Determine the [X, Y] coordinate at the center of the cell enclosing the given text.  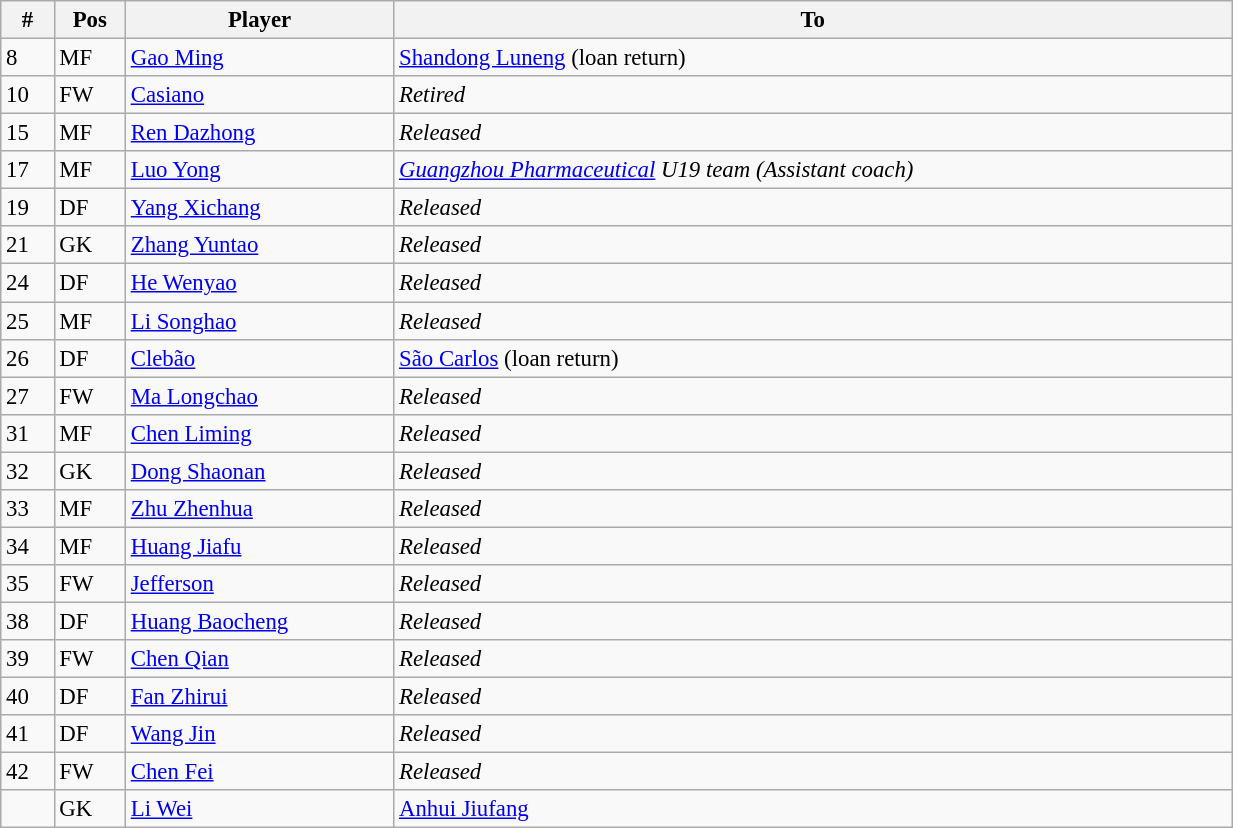
40 [28, 697]
Pos [90, 20]
Chen Liming [259, 433]
38 [28, 621]
Gao Ming [259, 58]
Anhui Jiufang [813, 809]
To [813, 20]
Player [259, 20]
Zhang Yuntao [259, 245]
41 [28, 734]
24 [28, 283]
Ren Dazhong [259, 133]
# [28, 20]
17 [28, 170]
25 [28, 321]
Huang Baocheng [259, 621]
Fan Zhirui [259, 697]
33 [28, 509]
Wang Jin [259, 734]
Li Songhao [259, 321]
32 [28, 471]
39 [28, 659]
Ma Longchao [259, 396]
21 [28, 245]
Clebão [259, 358]
10 [28, 95]
Guangzhou Pharmaceutical U19 team (Assistant coach) [813, 170]
27 [28, 396]
Chen Fei [259, 772]
35 [28, 584]
19 [28, 208]
Casiano [259, 95]
Yang Xichang [259, 208]
31 [28, 433]
Retired [813, 95]
Shandong Luneng (loan return) [813, 58]
8 [28, 58]
Huang Jiafu [259, 546]
34 [28, 546]
São Carlos (loan return) [813, 358]
42 [28, 772]
Jefferson [259, 584]
Chen Qian [259, 659]
26 [28, 358]
He Wenyao [259, 283]
Li Wei [259, 809]
Zhu Zhenhua [259, 509]
15 [28, 133]
Dong Shaonan [259, 471]
Luo Yong [259, 170]
